Output the (X, Y) coordinate of the center of the cell containing the given text.  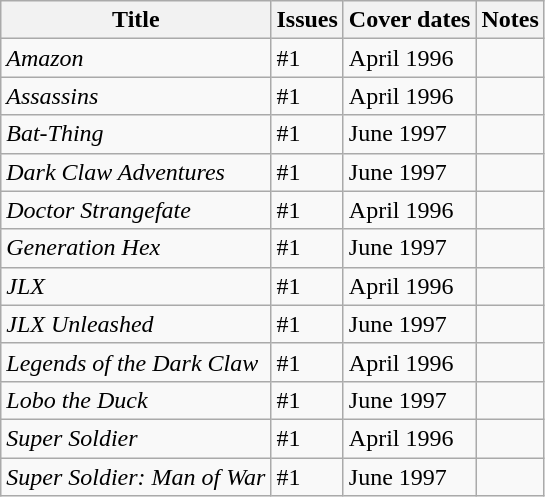
Title (136, 20)
Assassins (136, 96)
Super Soldier: Man of War (136, 477)
Legends of the Dark Claw (136, 362)
JLX (136, 286)
Dark Claw Adventures (136, 172)
Cover dates (410, 20)
Amazon (136, 58)
Super Soldier (136, 438)
Lobo the Duck (136, 400)
Notes (510, 20)
Bat-Thing (136, 134)
Doctor Strangefate (136, 210)
Issues (307, 20)
JLX Unleashed (136, 324)
Generation Hex (136, 248)
